For the text-containing cell, return its midpoint in [X, Y] coordinate format. 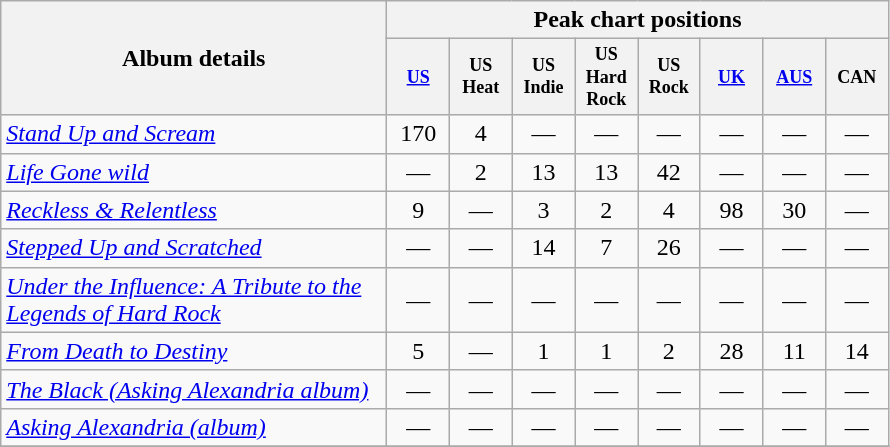
Under the Influence: A Tribute to the Legends of Hard Rock [194, 300]
7 [606, 248]
US Heat [480, 77]
Reckless & Relentless [194, 210]
Asking Alexandria (album) [194, 427]
11 [794, 351]
Stand Up and Scream [194, 134]
170 [418, 134]
AUS [794, 77]
US Hard Rock [606, 77]
The Black (Asking Alexandria album) [194, 389]
Album details [194, 58]
30 [794, 210]
3 [544, 210]
Life Gone wild [194, 172]
CAN [858, 77]
From Death to Destiny [194, 351]
26 [670, 248]
US Indie [544, 77]
Peak chart positions [638, 20]
Stepped Up and Scratched [194, 248]
US Rock [670, 77]
5 [418, 351]
UK [732, 77]
9 [418, 210]
28 [732, 351]
US [418, 77]
42 [670, 172]
98 [732, 210]
